Locate the cell with the specified text and output its (x, y) center coordinate. 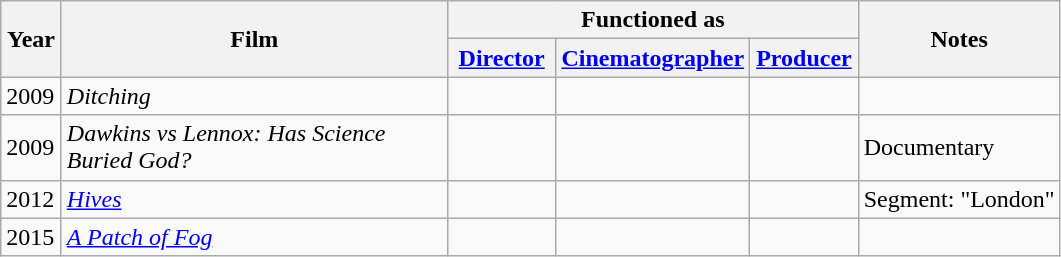
Notes (959, 39)
Segment: "London" (959, 199)
2015 (32, 237)
Film (254, 39)
Year (32, 39)
Dawkins vs Lennox: Has Science Buried God? (254, 148)
2012 (32, 199)
Functioned as (652, 20)
Documentary (959, 148)
Ditching (254, 96)
Hives (254, 199)
A Patch of Fog (254, 237)
Cinematographer (653, 58)
Director (502, 58)
Producer (804, 58)
